Return (X, Y) of the center of cell containing provided text 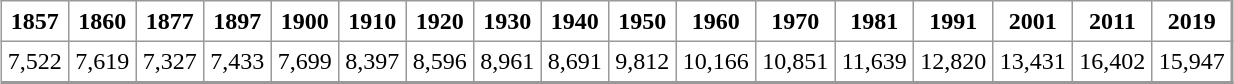
1930 (507, 21)
15,947 (1192, 62)
1940 (575, 21)
8,397 (372, 62)
1900 (305, 21)
1920 (440, 21)
9,812 (642, 62)
12,820 (954, 62)
8,961 (507, 62)
1991 (954, 21)
7,522 (35, 62)
1910 (372, 21)
1970 (795, 21)
2019 (1192, 21)
1960 (716, 21)
7,433 (237, 62)
10,166 (716, 62)
1950 (642, 21)
1981 (874, 21)
10,851 (795, 62)
1877 (170, 21)
7,699 (305, 62)
7,619 (102, 62)
1857 (35, 21)
2011 (1113, 21)
8,691 (575, 62)
8,596 (440, 62)
13,431 (1033, 62)
16,402 (1113, 62)
1860 (102, 21)
1897 (237, 21)
7,327 (170, 62)
11,639 (874, 62)
2001 (1033, 21)
